Return the (x, y) coordinate for the center point of the cell that contains the specified text.  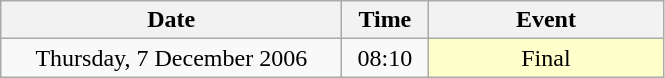
Event (546, 20)
Date (172, 20)
Thursday, 7 December 2006 (172, 58)
08:10 (385, 58)
Time (385, 20)
Final (546, 58)
